Extract the (x, y) coordinate from the center of the cell holding the provided text.  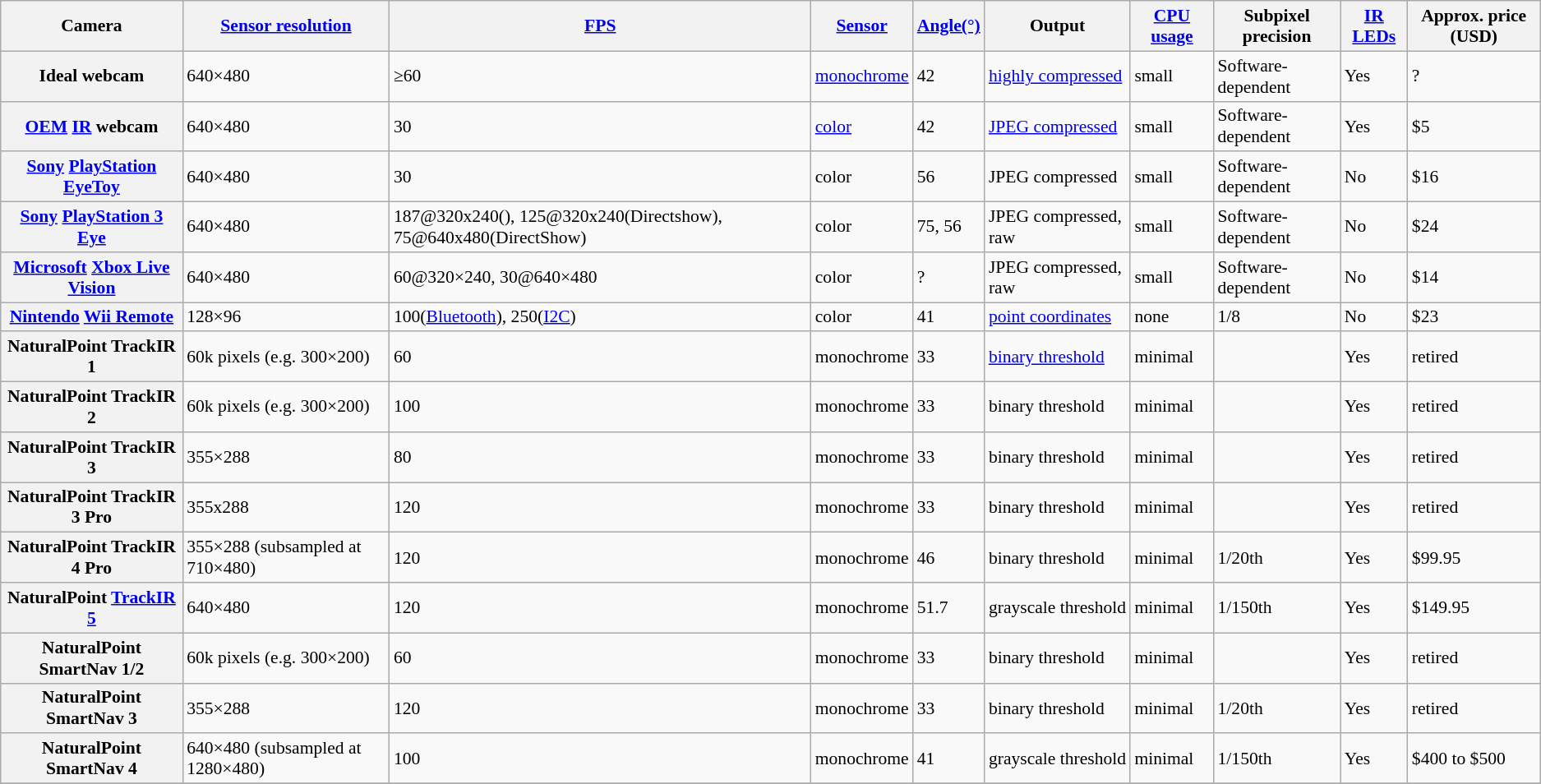
Nintendo Wii Remote (92, 317)
NaturalPoint TrackIR 3 (92, 457)
$24 (1474, 227)
128×96 (286, 317)
56 (948, 178)
$149.95 (1474, 608)
355×288 (subsampled at 710×480) (286, 557)
51.7 (948, 608)
$400 to $500 (1474, 759)
$5 (1474, 127)
$14 (1474, 278)
Ideal webcam (92, 76)
Angle(°) (948, 26)
OEM IR webcam (92, 127)
Approx. price (USD) (1474, 26)
IR LEDs (1374, 26)
$16 (1474, 178)
Subpixel precision (1277, 26)
1/8 (1277, 317)
NaturalPoint TrackIR 1 (92, 357)
80 (600, 457)
Sensor resolution (286, 26)
highly compressed (1057, 76)
NaturalPoint TrackIR 3 Pro (92, 508)
$23 (1474, 317)
187@320x240(), 125@320x240(Directshow), 75@640x480(DirectShow) (600, 227)
FPS (600, 26)
Sony PlayStation 3 Eye (92, 227)
NaturalPoint TrackIR 5 (92, 608)
355x288 (286, 508)
NaturalPoint SmartNav 4 (92, 759)
60@320×240, 30@640×480 (600, 278)
100(Bluetooth), 250(I2C) (600, 317)
Microsoft Xbox Live Vision (92, 278)
Camera (92, 26)
46 (948, 557)
NaturalPoint TrackIR 4 Pro (92, 557)
NaturalPoint SmartNav 3 (92, 708)
Sensor (862, 26)
none (1172, 317)
NaturalPoint TrackIR 2 (92, 408)
Sony PlayStation EyeToy (92, 178)
≥60 (600, 76)
75, 56 (948, 227)
$99.95 (1474, 557)
Output (1057, 26)
NaturalPoint SmartNav 1/2 (92, 657)
640×480 (subsampled at 1280×480) (286, 759)
point coordinates (1057, 317)
CPU usage (1172, 26)
